Provide the [X, Y] coordinate of the cell's center where the given text is located.  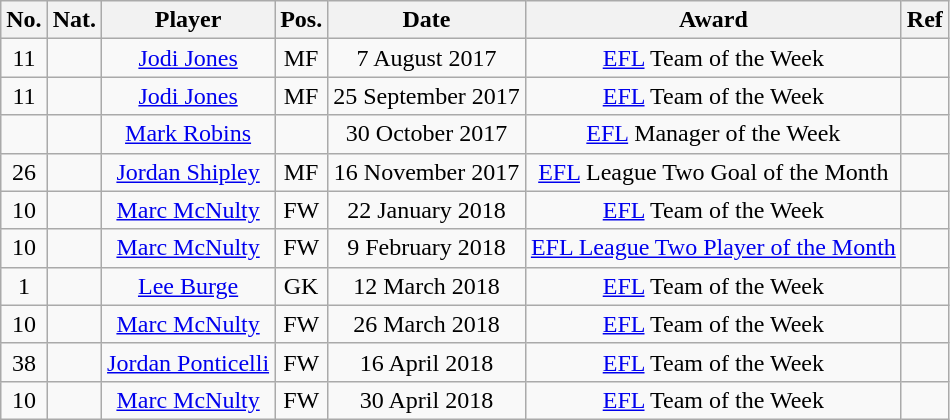
Jordan Ponticelli [188, 362]
Mark Robins [188, 134]
Award [713, 20]
Pos. [302, 20]
Jordan Shipley [188, 172]
EFL League Two Goal of the Month [713, 172]
16 April 2018 [427, 362]
GK [302, 286]
30 October 2017 [427, 134]
EFL Manager of the Week [713, 134]
Nat. [74, 20]
30 April 2018 [427, 400]
26 March 2018 [427, 324]
12 March 2018 [427, 286]
38 [24, 362]
EFL League Two Player of the Month [713, 248]
22 January 2018 [427, 210]
Lee Burge [188, 286]
9 February 2018 [427, 248]
26 [24, 172]
Ref [924, 20]
Date [427, 20]
No. [24, 20]
Player [188, 20]
25 September 2017 [427, 96]
16 November 2017 [427, 172]
1 [24, 286]
7 August 2017 [427, 58]
